Locate the cell with the specified text and output its [X, Y] center coordinate. 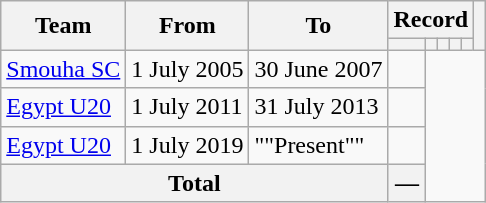
30 June 2007 [318, 69]
Smouha SC [64, 69]
""Present"" [318, 145]
Team [64, 26]
To [318, 26]
Total [194, 183]
1 July 2005 [188, 69]
From [188, 26]
1 July 2019 [188, 145]
31 July 2013 [318, 107]
1 July 2011 [188, 107]
— [407, 183]
Record [431, 20]
